Search for the cell housing the specified text and yield its [X, Y] center coordinate. 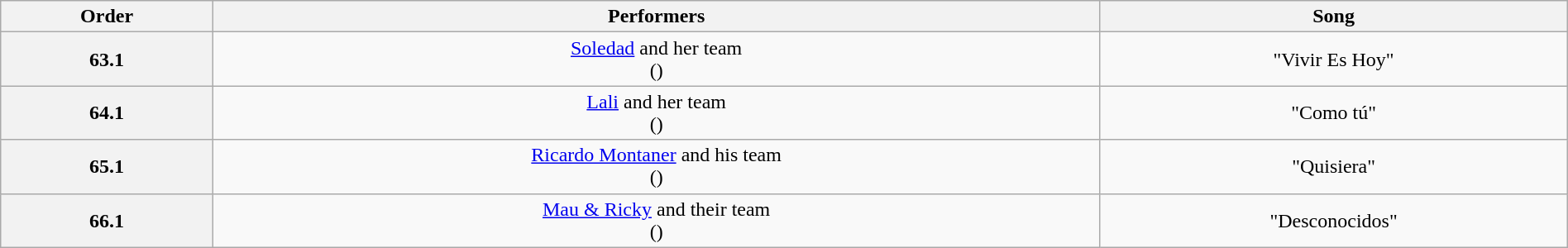
Performers [657, 17]
"Vivir Es Hoy" [1333, 60]
65.1 [108, 167]
63.1 [108, 60]
64.1 [108, 112]
Order [108, 17]
Mau & Ricky and their team() [657, 220]
Soledad and her team() [657, 60]
"Quisiera" [1333, 167]
Lali and her team() [657, 112]
66.1 [108, 220]
"Desconocidos" [1333, 220]
Song [1333, 17]
"Como tú" [1333, 112]
Ricardo Montaner and his team() [657, 167]
